Pinpoint the cell where the given text exists, returning its [X, Y] midpoint coordinate. 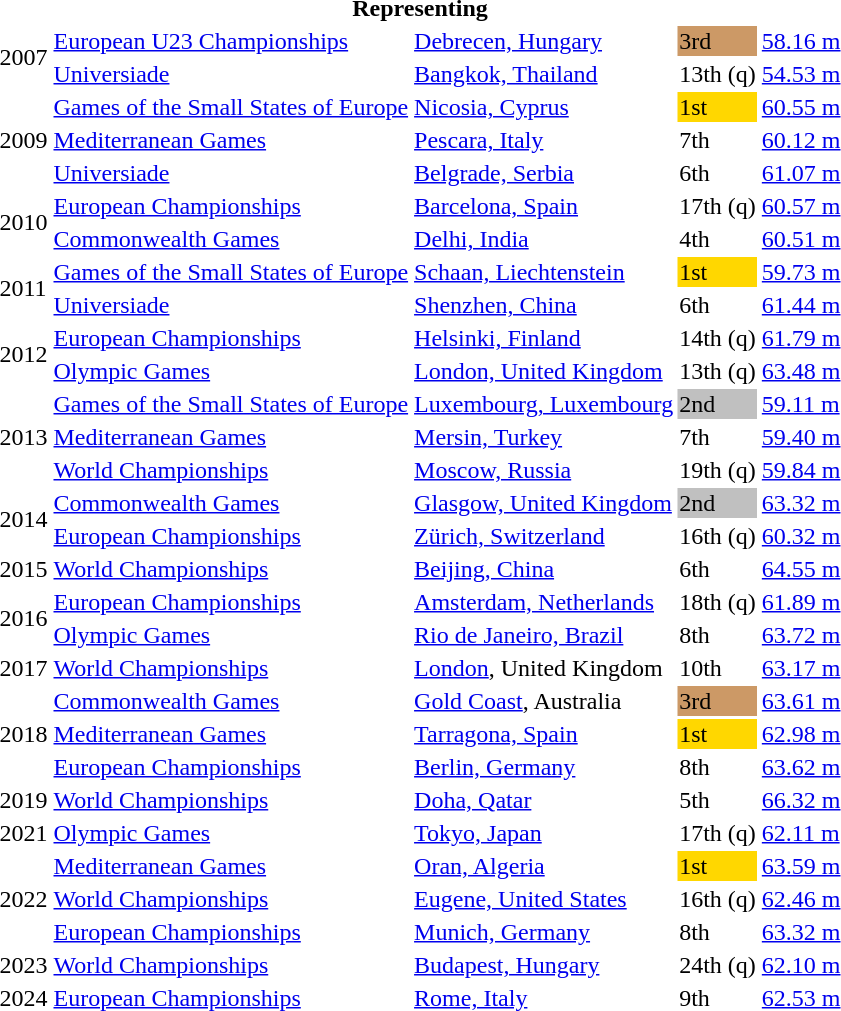
Moscow, Russia [544, 470]
14th (q) [718, 338]
Mersin, Turkey [544, 437]
Barcelona, Spain [544, 206]
Pescara, Italy [544, 140]
Zürich, Switzerland [544, 536]
Amsterdam, Netherlands [544, 602]
Tokyo, Japan [544, 833]
Beijing, China [544, 569]
European U23 Championships [231, 41]
Debrecen, Hungary [544, 41]
Gold Coast, Australia [544, 701]
Berlin, Germany [544, 767]
Belgrade, Serbia [544, 173]
Rio de Janeiro, Brazil [544, 635]
Nicosia, Cyprus [544, 107]
Munich, Germany [544, 932]
10th [718, 668]
Delhi, India [544, 239]
Shenzhen, China [544, 305]
19th (q) [718, 470]
Doha, Qatar [544, 800]
Eugene, United States [544, 899]
Tarragona, Spain [544, 734]
Helsinki, Finland [544, 338]
Glasgow, United Kingdom [544, 503]
Oran, Algeria [544, 866]
18th (q) [718, 602]
Luxembourg, Luxembourg [544, 404]
Schaan, Liechtenstein [544, 272]
24th (q) [718, 965]
4th [718, 239]
Bangkok, Thailand [544, 74]
5th [718, 800]
Budapest, Hungary [544, 965]
